Provide the [x, y] coordinate of the cell's center where the given text is located.  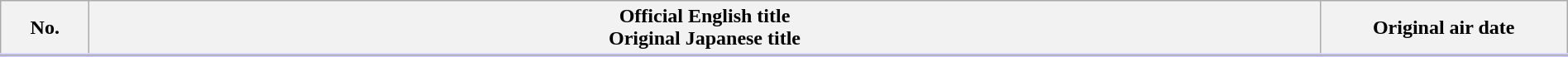
Official English titleOriginal Japanese title [705, 28]
No. [45, 28]
Original air date [1444, 28]
